Provide the [X, Y] coordinate of the cell's center where the given text is located.  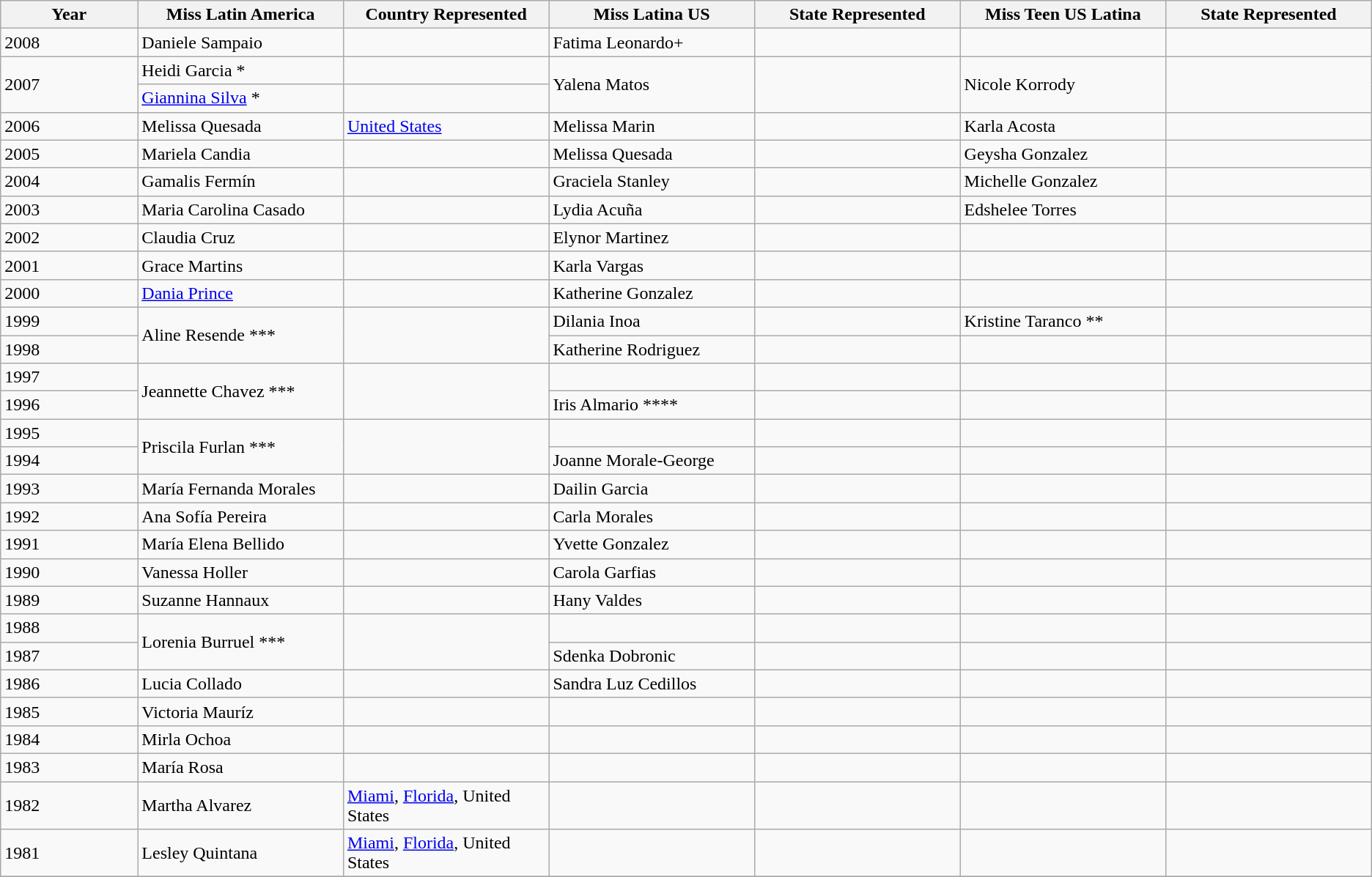
Elynor Martinez [652, 237]
Iris Almario **** [652, 405]
United States [446, 126]
Priscila Furlan *** [240, 447]
1994 [69, 461]
1990 [69, 572]
Joanne Morale-George [652, 461]
María Fernanda Morales [240, 489]
Mirla Ochoa [240, 739]
1983 [69, 767]
Miss Latin America [240, 15]
Yalena Matos [652, 84]
Graciela Stanley [652, 182]
Fatima Leonardo+ [652, 42]
Suzanne Hannaux [240, 600]
2002 [69, 237]
Carola Garfias [652, 572]
1992 [69, 517]
Martha Alvarez [240, 804]
2006 [69, 126]
Vanessa Holler [240, 572]
Karla Vargas [652, 265]
Claudia Cruz [240, 237]
Maria Carolina Casado [240, 210]
Kristine Taranco ** [1063, 321]
Sdenka Dobronic [652, 656]
Gamalis Fermín [240, 182]
Year [69, 15]
Grace Martins [240, 265]
Victoria Mauríz [240, 711]
1989 [69, 600]
1985 [69, 711]
Yvette Gonzalez [652, 544]
1982 [69, 804]
Sandra Luz Cedillos [652, 684]
1987 [69, 656]
Melissa Marin [652, 126]
Edshelee Torres [1063, 210]
1991 [69, 544]
Michelle Gonzalez [1063, 182]
2000 [69, 293]
2003 [69, 210]
2004 [69, 182]
2008 [69, 42]
1981 [69, 853]
1984 [69, 739]
Jeannette Chavez *** [240, 391]
Heidi Garcia * [240, 70]
Lucia Collado [240, 684]
Country Represented [446, 15]
Hany Valdes [652, 600]
Carla Morales [652, 517]
Dania Prince [240, 293]
1999 [69, 321]
2005 [69, 154]
1996 [69, 405]
Dilania Inoa [652, 321]
Giannina Silva * [240, 98]
María Rosa [240, 767]
Katherine Gonzalez [652, 293]
Geysha Gonzalez [1063, 154]
1988 [69, 628]
Mariela Candia [240, 154]
Miss Teen US Latina [1063, 15]
1986 [69, 684]
Aline Resende *** [240, 335]
Nicole Korrody [1063, 84]
Karla Acosta [1063, 126]
2001 [69, 265]
Lorenia Burruel *** [240, 642]
Lesley Quintana [240, 853]
Daniele Sampaio [240, 42]
Lydia Acuña [652, 210]
María Elena Bellido [240, 544]
1995 [69, 433]
Miss Latina US [652, 15]
Ana Sofía Pereira [240, 517]
Dailin Garcia [652, 489]
1997 [69, 377]
1993 [69, 489]
1998 [69, 349]
2007 [69, 84]
Katherine Rodriguez [652, 349]
